Locate the cell with the specified text and output its (X, Y) center coordinate. 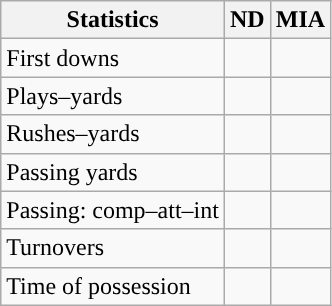
Plays–yards (113, 96)
MIA (300, 20)
Turnovers (113, 248)
ND (247, 20)
Passing yards (113, 172)
First downs (113, 58)
Passing: comp–att–int (113, 210)
Rushes–yards (113, 134)
Time of possession (113, 286)
Statistics (113, 20)
